For the text-containing cell, return its midpoint in (X, Y) coordinate format. 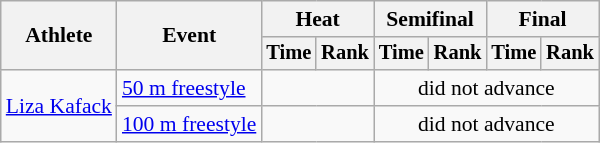
50 m freestyle (189, 88)
Semifinal (430, 19)
Event (189, 36)
100 m freestyle (189, 124)
Heat (317, 19)
Athlete (59, 36)
Liza Kafack (59, 106)
Final (542, 19)
